Locate the cell with the specified text and output its (X, Y) center coordinate. 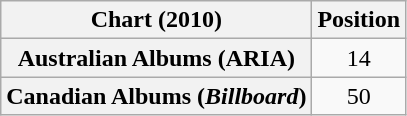
Position (359, 20)
14 (359, 58)
Australian Albums (ARIA) (156, 58)
50 (359, 96)
Chart (2010) (156, 20)
Canadian Albums (Billboard) (156, 96)
